Return (X, Y) of the center of cell containing provided text 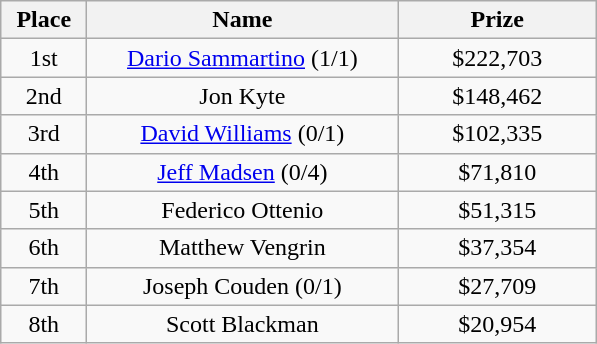
3rd (44, 134)
5th (44, 210)
Scott Blackman (242, 324)
Place (44, 20)
4th (44, 172)
$37,354 (498, 248)
Joseph Couden (0/1) (242, 286)
$51,315 (498, 210)
8th (44, 324)
Dario Sammartino (1/1) (242, 58)
Name (242, 20)
6th (44, 248)
$27,709 (498, 286)
Jon Kyte (242, 96)
2nd (44, 96)
Jeff Madsen (0/4) (242, 172)
Prize (498, 20)
$20,954 (498, 324)
David Williams (0/1) (242, 134)
Matthew Vengrin (242, 248)
$222,703 (498, 58)
1st (44, 58)
$71,810 (498, 172)
$148,462 (498, 96)
7th (44, 286)
$102,335 (498, 134)
Federico Ottenio (242, 210)
